Find where the given text appears and provide that cell's center as (x, y) coordinate. 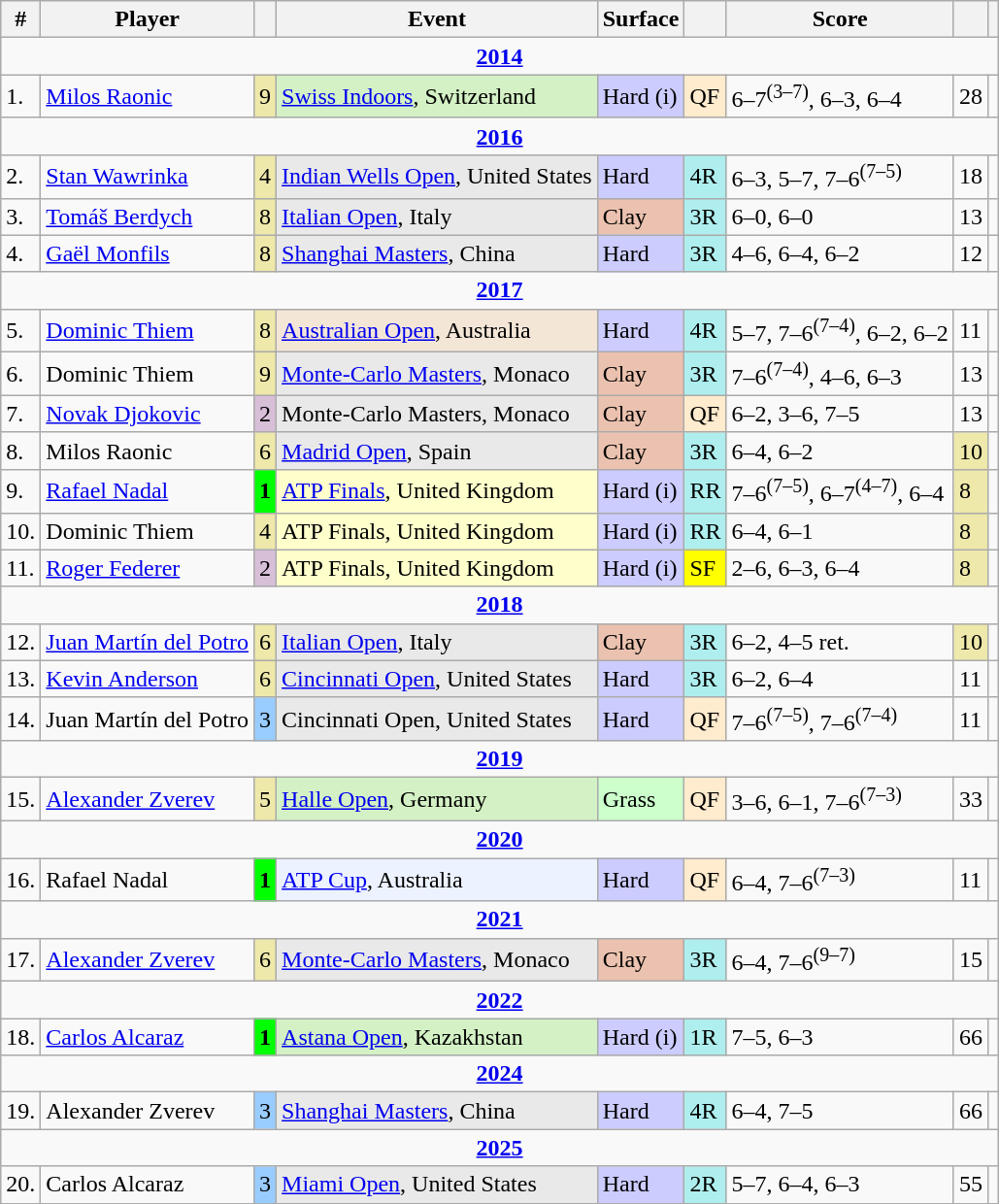
Grass (641, 800)
13. (21, 679)
Tomáš Berdych (148, 217)
Novak Djokovic (148, 414)
5–7, 7–6(7–4), 6–2, 6–2 (840, 330)
9. (21, 491)
2017 (500, 290)
6–4, 6–2 (840, 451)
15. (21, 800)
10. (21, 531)
7–5, 6–3 (840, 1037)
2024 (500, 1074)
2–6, 6–3, 6–4 (840, 568)
5. (21, 330)
Miami Open, United States (437, 1185)
Gaël Monfils (148, 253)
6–4, 7–6(7–3) (840, 880)
Swiss Indoors, Switzerland (437, 97)
18 (971, 177)
6. (21, 375)
6–4, 7–6(9–7) (840, 959)
12. (21, 642)
6–0, 6–0 (840, 217)
Halle Open, Germany (437, 800)
2018 (500, 605)
17. (21, 959)
7. (21, 414)
Roger Federer (148, 568)
Score (840, 19)
11. (21, 568)
2019 (500, 759)
16. (21, 880)
5 (266, 800)
7–6(7–5), 6–7(4–7), 6–4 (840, 491)
6–4, 6–1 (840, 531)
Event (437, 19)
8. (21, 451)
3–6, 6–1, 7–6(7–3) (840, 800)
2R (705, 1185)
2016 (500, 136)
4. (21, 253)
33 (971, 800)
Stan Wawrinka (148, 177)
18. (21, 1037)
7–6(7–5), 7–6(7–4) (840, 719)
19. (21, 1111)
55 (971, 1185)
28 (971, 97)
Indian Wells Open, United States (437, 177)
2025 (500, 1148)
2014 (500, 56)
Astana Open, Kazakhstan (437, 1037)
Kevin Anderson (148, 679)
6–2, 6–4 (840, 679)
5–7, 6–4, 6–3 (840, 1185)
1. (21, 97)
15 (971, 959)
2021 (500, 920)
6–2, 4–5 ret. (840, 642)
6–4, 7–5 (840, 1111)
2020 (500, 840)
Madrid Open, Spain (437, 451)
6–7(3–7), 6–3, 6–4 (840, 97)
7–6(7–4), 4–6, 6–3 (840, 375)
1R (705, 1037)
Australian Open, Australia (437, 330)
SF (705, 568)
Surface (641, 19)
# (21, 19)
ATP Cup, Australia (437, 880)
2022 (500, 1000)
Player (148, 19)
14. (21, 719)
3. (21, 217)
2. (21, 177)
20. (21, 1185)
12 (971, 253)
4–6, 6–4, 6–2 (840, 253)
6–3, 5–7, 7–6(7–5) (840, 177)
6–2, 3–6, 7–5 (840, 414)
